For the text-containing cell, return its midpoint in (X, Y) coordinate format. 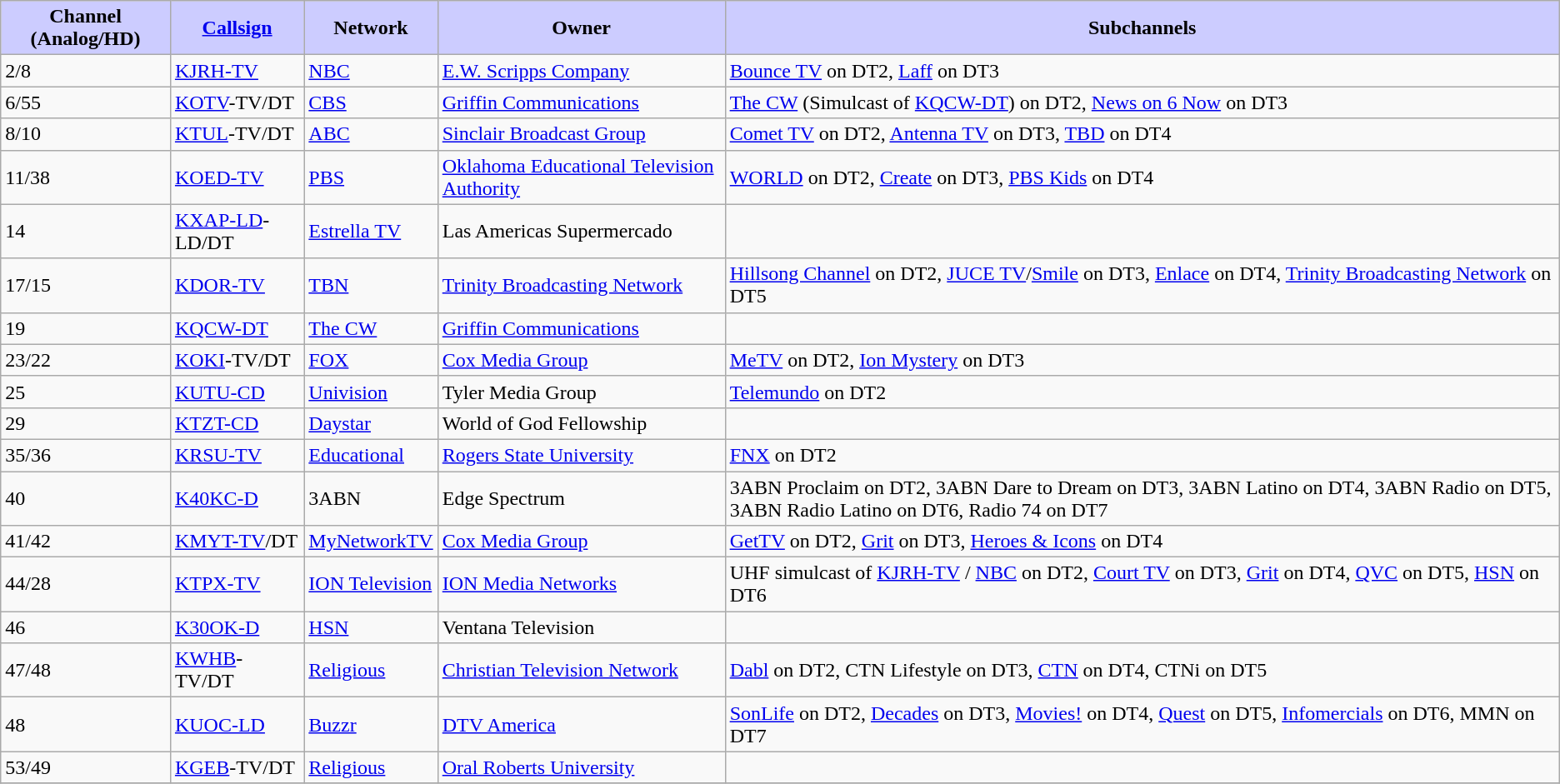
KJRH-TV (237, 71)
Christian Television Network (582, 670)
Tyler Media Group (582, 392)
The CW (371, 328)
MeTV on DT2, Ion Mystery on DT3 (1142, 360)
Callsign (237, 28)
47/48 (86, 670)
KQCW-DT (237, 328)
Owner (582, 28)
TBN (371, 285)
2/8 (86, 71)
Edge Spectrum (582, 498)
ION Television (371, 585)
29 (86, 423)
40 (86, 498)
KTPX-TV (237, 585)
DTV America (582, 725)
Sinclair Broadcast Group (582, 134)
41/42 (86, 542)
KOED-TV (237, 177)
KOKI-TV/DT (237, 360)
KOTV-TV/DT (237, 102)
23/22 (86, 360)
GetTV on DT2, Grit on DT3, Heroes & Icons on DT4 (1142, 542)
Estrella TV (371, 232)
Rogers State University (582, 455)
KGEB-TV/DT (237, 767)
Trinity Broadcasting Network (582, 285)
World of God Fellowship (582, 423)
NBC (371, 71)
53/49 (86, 767)
KUTU-CD (237, 392)
KWHB-TV/DT (237, 670)
PBS (371, 177)
Dabl on DT2, CTN Lifestyle on DT3, CTN on DT4, CTNi on DT5 (1142, 670)
KTZT-CD (237, 423)
KDOR-TV (237, 285)
KUOC-LD (237, 725)
FOX (371, 360)
Bounce TV on DT2, Laff on DT3 (1142, 71)
Ventana Television (582, 627)
UHF simulcast of KJRH-TV / NBC on DT2, Court TV on DT3, Grit on DT4, QVC on DT5, HSN on DT6 (1142, 585)
8/10 (86, 134)
FNX on DT2 (1142, 455)
46 (86, 627)
CBS (371, 102)
Network (371, 28)
44/28 (86, 585)
14 (86, 232)
KRSU-TV (237, 455)
SonLife on DT2, Decades on DT3, Movies! on DT4, Quest on DT5, Infomercials on DT6, MMN on DT7 (1142, 725)
E.W. Scripps Company (582, 71)
19 (86, 328)
Channel (Analog/HD) (86, 28)
6/55 (86, 102)
Educational (371, 455)
25 (86, 392)
KTUL-TV/DT (237, 134)
WORLD on DT2, Create on DT3, PBS Kids on DT4 (1142, 177)
KMYT-TV/DT (237, 542)
3ABN Proclaim on DT2, 3ABN Dare to Dream on DT3, 3ABN Latino on DT4, 3ABN Radio on DT5, 3ABN Radio Latino on DT6, Radio 74 on DT7 (1142, 498)
Daystar (371, 423)
Hillsong Channel on DT2, JUCE TV/Smile on DT3, Enlace on DT4, Trinity Broadcasting Network on DT5 (1142, 285)
Buzzr (371, 725)
The CW (Simulcast of KQCW-DT) on DT2, News on 6 Now on DT3 (1142, 102)
35/36 (86, 455)
ABC (371, 134)
Univision (371, 392)
K30OK-D (237, 627)
48 (86, 725)
Subchannels (1142, 28)
3ABN (371, 498)
HSN (371, 627)
11/38 (86, 177)
Comet TV on DT2, Antenna TV on DT3, TBD on DT4 (1142, 134)
MyNetworkTV (371, 542)
Las Americas Supermercado (582, 232)
Oklahoma Educational Television Authority (582, 177)
KXAP-LD-LD/DT (237, 232)
Telemundo on DT2 (1142, 392)
17/15 (86, 285)
ION Media Networks (582, 585)
Oral Roberts University (582, 767)
K40KC-D (237, 498)
